Pinpoint the cell where the given text exists, returning its (X, Y) midpoint coordinate. 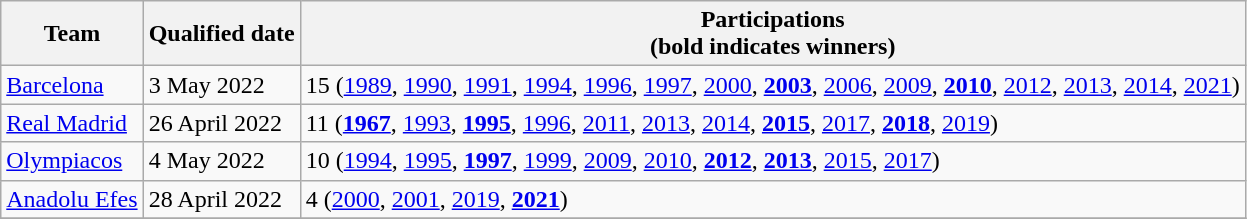
Barcelona (72, 85)
4 (2000, 2001, 2019, 2021) (772, 199)
26 April 2022 (222, 123)
Real Madrid (72, 123)
10 (1994, 1995, 1997, 1999, 2009, 2010, 2012, 2013, 2015, 2017) (772, 161)
11 (1967, 1993, 1995, 1996, 2011, 2013, 2014, 2015, 2017, 2018, 2019) (772, 123)
Qualified date (222, 34)
4 May 2022 (222, 161)
Participations (bold indicates winners) (772, 34)
15 (1989, 1990, 1991, 1994, 1996, 1997, 2000, 2003, 2006, 2009, 2010, 2012, 2013, 2014, 2021) (772, 85)
Team (72, 34)
Olympiacos (72, 161)
28 April 2022 (222, 199)
Anadolu Efes (72, 199)
3 May 2022 (222, 85)
